Find where the given text appears and provide that cell's center as [x, y] coordinate. 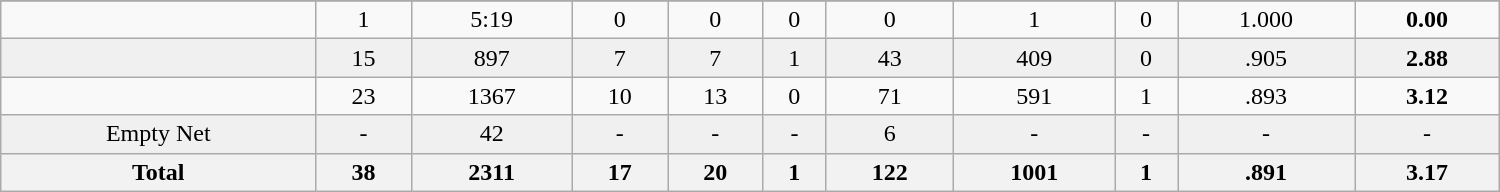
.905 [1266, 58]
17 [620, 172]
15 [364, 58]
38 [364, 172]
10 [620, 96]
43 [890, 58]
13 [716, 96]
1001 [1034, 172]
3.12 [1428, 96]
42 [492, 134]
409 [1034, 58]
20 [716, 172]
2.88 [1428, 58]
1.000 [1266, 20]
0.00 [1428, 20]
23 [364, 96]
5:19 [492, 20]
71 [890, 96]
897 [492, 58]
.893 [1266, 96]
122 [890, 172]
6 [890, 134]
1367 [492, 96]
Total [158, 172]
3.17 [1428, 172]
.891 [1266, 172]
Empty Net [158, 134]
591 [1034, 96]
2311 [492, 172]
